Search for the cell housing the specified text and yield its [x, y] center coordinate. 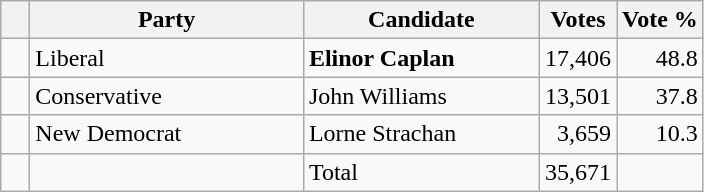
48.8 [660, 58]
3,659 [578, 134]
John Williams [421, 96]
Vote % [660, 20]
10.3 [660, 134]
Party [167, 20]
Candidate [421, 20]
Total [421, 172]
37.8 [660, 96]
Liberal [167, 58]
Conservative [167, 96]
13,501 [578, 96]
35,671 [578, 172]
Elinor Caplan [421, 58]
17,406 [578, 58]
New Democrat [167, 134]
Lorne Strachan [421, 134]
Votes [578, 20]
